Return the [x, y] coordinate for the center point of the cell that contains the specified text.  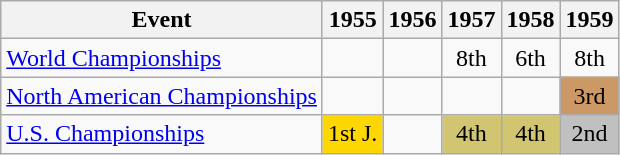
3rd [590, 96]
1957 [472, 20]
1959 [590, 20]
World Championships [162, 58]
U.S. Championships [162, 134]
Event [162, 20]
1st J. [352, 134]
1956 [412, 20]
2nd [590, 134]
1958 [530, 20]
1955 [352, 20]
6th [530, 58]
North American Championships [162, 96]
